Capture the cell that displays the provided text and extract its (x, y) central coordinate. 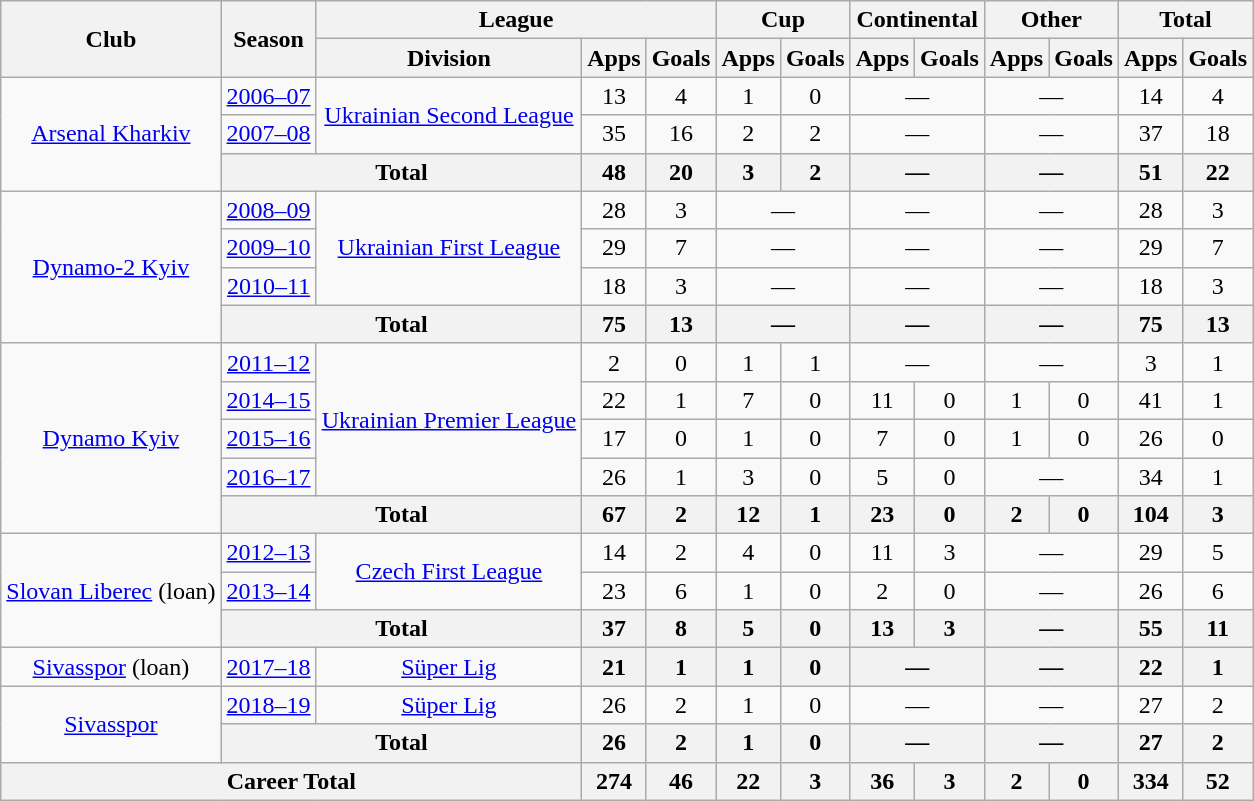
16 (681, 134)
46 (681, 781)
2007–08 (268, 134)
8 (681, 629)
2013–14 (268, 591)
2014–15 (268, 400)
Continental (917, 20)
Dynamo Kyiv (111, 438)
Cup (783, 20)
2017–18 (268, 667)
41 (1150, 400)
Other (1051, 20)
48 (614, 172)
2006–07 (268, 96)
274 (614, 781)
Season (268, 39)
2012–13 (268, 553)
Dynamo-2 Kyiv (111, 267)
2016–17 (268, 477)
17 (614, 438)
2008–09 (268, 210)
Ukrainian Second League (449, 115)
334 (1150, 781)
51 (1150, 172)
36 (882, 781)
Ukrainian First League (449, 248)
55 (1150, 629)
2011–12 (268, 362)
2009–10 (268, 248)
2010–11 (268, 286)
Ukrainian Premier League (449, 419)
Arsenal Kharkiv (111, 134)
Czech First League (449, 572)
34 (1150, 477)
21 (614, 667)
Division (449, 58)
2018–19 (268, 705)
20 (681, 172)
League (516, 20)
Career Total (292, 781)
Club (111, 39)
12 (748, 515)
Sivasspor (loan) (111, 667)
Slovan Liberec (loan) (111, 591)
2015–16 (268, 438)
52 (1218, 781)
35 (614, 134)
104 (1150, 515)
Sivasspor (111, 724)
67 (614, 515)
